Identify which cell holds the provided text, then report its (x, y) central coordinate. 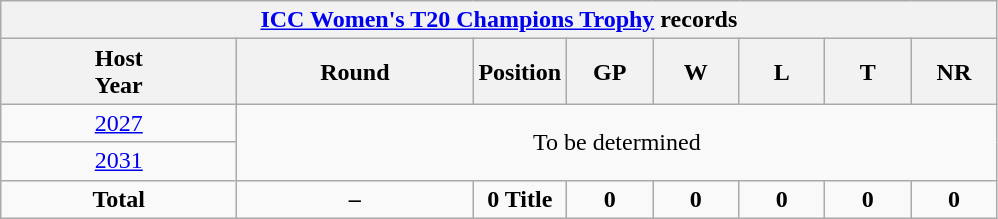
Position (520, 72)
T (868, 72)
Round (355, 72)
– (355, 199)
W (696, 72)
L (782, 72)
HostYear (119, 72)
0 Title (520, 199)
2031 (119, 161)
GP (610, 72)
NR (954, 72)
2027 (119, 123)
To be determined (617, 142)
ICC Women's T20 Champions Trophy records (499, 20)
Total (119, 199)
